Extract the [x, y] coordinate from the center of the cell holding the provided text.  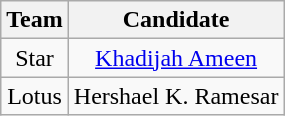
Candidate [176, 20]
Khadijah Ameen [176, 58]
Hershael K. Ramesar [176, 96]
Team [35, 20]
Star [35, 58]
Lotus [35, 96]
